Provide the [X, Y] coordinate of the cell's center where the given text is located.  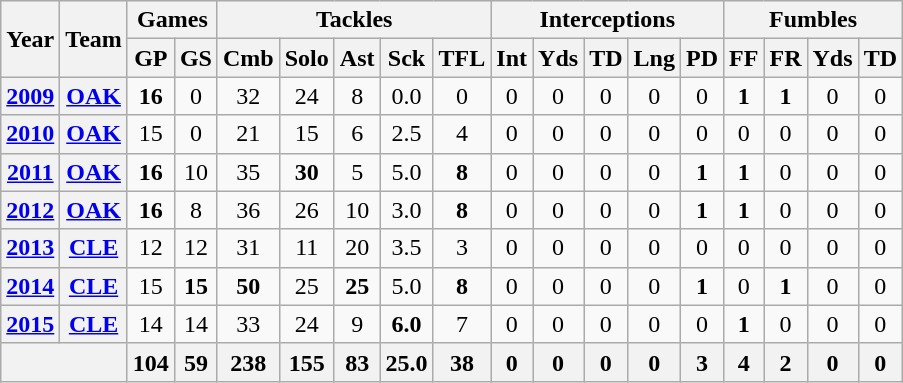
36 [248, 210]
33 [248, 324]
25.0 [406, 362]
FF [744, 58]
5 [357, 172]
GP [150, 58]
11 [306, 248]
Interceptions [608, 20]
2011 [30, 172]
3.5 [406, 248]
0.0 [406, 96]
30 [306, 172]
104 [150, 362]
35 [248, 172]
Sck [406, 58]
Year [30, 39]
2012 [30, 210]
238 [248, 362]
GS [196, 58]
3.0 [406, 210]
2014 [30, 286]
PD [702, 58]
83 [357, 362]
7 [462, 324]
2.5 [406, 134]
Cmb [248, 58]
26 [306, 210]
50 [248, 286]
6 [357, 134]
Ast [357, 58]
Fumbles [814, 20]
Games [172, 20]
2013 [30, 248]
20 [357, 248]
38 [462, 362]
Tackles [354, 20]
Team [94, 39]
TFL [462, 58]
9 [357, 324]
2 [786, 362]
31 [248, 248]
2010 [30, 134]
155 [306, 362]
32 [248, 96]
6.0 [406, 324]
Int [512, 58]
Lng [654, 58]
2015 [30, 324]
59 [196, 362]
FR [786, 58]
2009 [30, 96]
21 [248, 134]
Solo [306, 58]
